Find where the given text appears and provide that cell's center as (X, Y) coordinate. 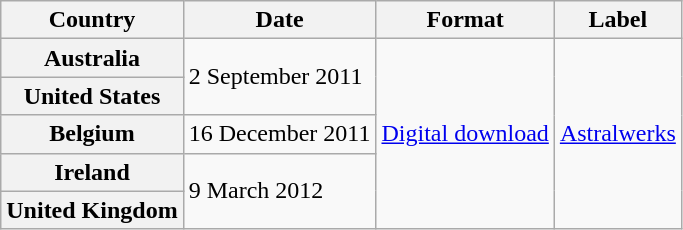
Ireland (92, 172)
Date (280, 20)
9 March 2012 (280, 191)
2 September 2011 (280, 77)
United States (92, 96)
Astralwerks (618, 134)
Country (92, 20)
16 December 2011 (280, 134)
Australia (92, 58)
Digital download (465, 134)
Label (618, 20)
Format (465, 20)
Belgium (92, 134)
United Kingdom (92, 210)
